Return the [X, Y] coordinate for the center point of the cell that contains the specified text.  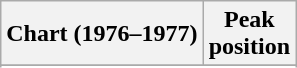
Peakposition [249, 34]
Chart (1976–1977) [102, 34]
